Search for the cell housing the specified text and yield its (x, y) center coordinate. 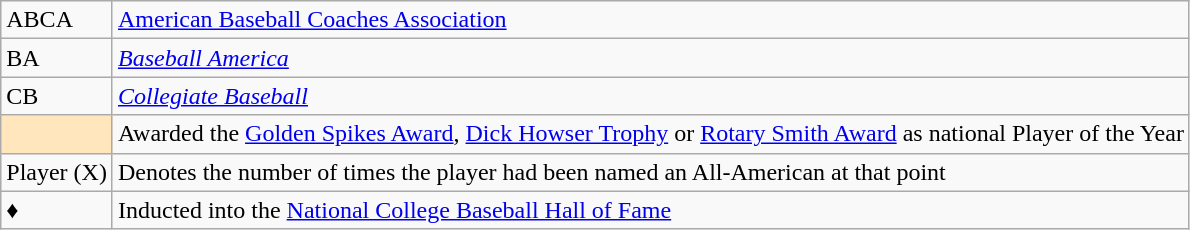
Inducted into the National College Baseball Hall of Fame (650, 210)
Awarded the Golden Spikes Award, Dick Howser Trophy or Rotary Smith Award as national Player of the Year (650, 134)
Denotes the number of times the player had been named an All-American at that point (650, 172)
Baseball America (650, 58)
Player (X) (57, 172)
ABCA (57, 20)
American Baseball Coaches Association (650, 20)
CB (57, 96)
Collegiate Baseball (650, 96)
BA (57, 58)
♦ (57, 210)
